Detect which cell encompasses the target text, then output its [x, y] center coordinate. 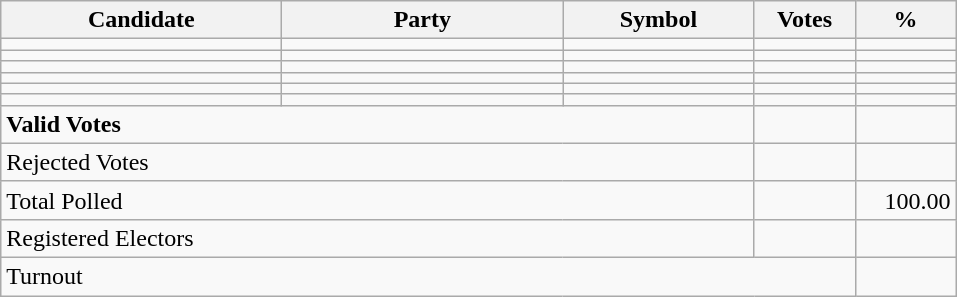
100.00 [906, 200]
Rejected Votes [378, 162]
Valid Votes [378, 124]
Total Polled [378, 200]
Symbol [658, 20]
Registered Electors [378, 238]
Turnout [428, 276]
Votes [804, 20]
% [906, 20]
Candidate [142, 20]
Party [422, 20]
